Find where the given text appears and provide that cell's center as [x, y] coordinate. 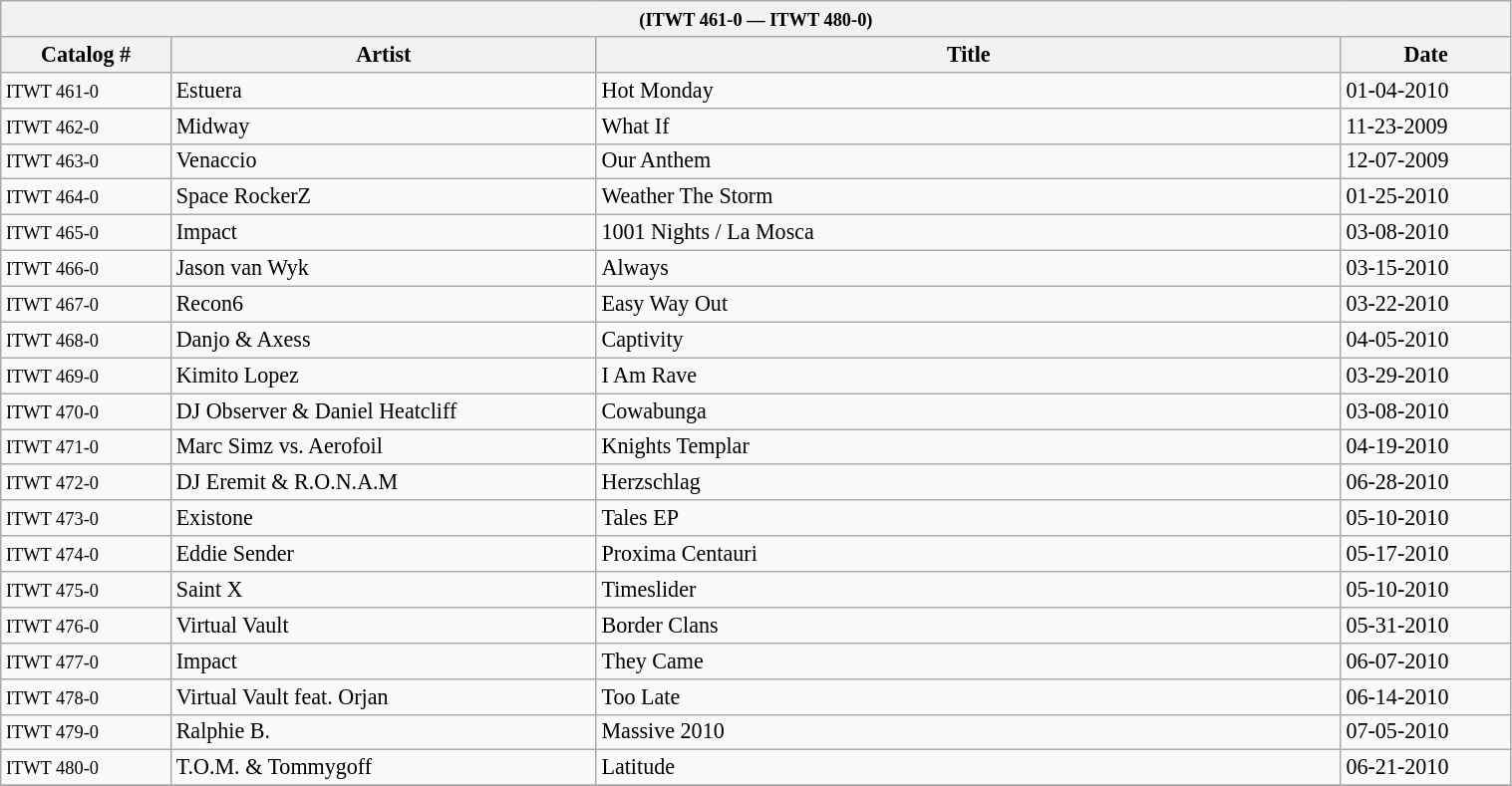
Herzschlag [969, 482]
Midway [383, 126]
Our Anthem [969, 161]
Too Late [969, 696]
Catalog # [86, 54]
03-22-2010 [1425, 304]
Eddie Sender [383, 554]
03-15-2010 [1425, 268]
ITWT 471-0 [86, 446]
ITWT 467-0 [86, 304]
06-28-2010 [1425, 482]
Jason van Wyk [383, 268]
Date [1425, 54]
01-25-2010 [1425, 197]
ITWT 472-0 [86, 482]
Weather The Storm [969, 197]
Easy Way Out [969, 304]
Danjo & Axess [383, 340]
1001 Nights / La Mosca [969, 232]
ITWT 475-0 [86, 589]
Knights Templar [969, 446]
ITWT 479-0 [86, 732]
What If [969, 126]
Saint X [383, 589]
ITWT 480-0 [86, 768]
ITWT 469-0 [86, 376]
Kimito Lopez [383, 376]
11-23-2009 [1425, 126]
ITWT 463-0 [86, 161]
ITWT 478-0 [86, 696]
DJ Eremit & R.O.N.A.M [383, 482]
T.O.M. & Tommygoff [383, 768]
Captivity [969, 340]
Virtual Vault feat. Orjan [383, 696]
ITWT 462-0 [86, 126]
Artist [383, 54]
Space RockerZ [383, 197]
Marc Simz vs. Aerofoil [383, 446]
ITWT 473-0 [86, 518]
Massive 2010 [969, 732]
04-19-2010 [1425, 446]
Border Clans [969, 625]
Always [969, 268]
12-07-2009 [1425, 161]
ITWT 477-0 [86, 660]
05-31-2010 [1425, 625]
They Came [969, 660]
ITWT 468-0 [86, 340]
07-05-2010 [1425, 732]
05-17-2010 [1425, 554]
01-04-2010 [1425, 90]
06-21-2010 [1425, 768]
Timeslider [969, 589]
Tales EP [969, 518]
Ralphie B. [383, 732]
Cowabunga [969, 410]
ITWT 465-0 [86, 232]
Title [969, 54]
06-07-2010 [1425, 660]
Proxima Centauri [969, 554]
I Am Rave [969, 376]
Estuera [383, 90]
Venaccio [383, 161]
ITWT 461-0 [86, 90]
Hot Monday [969, 90]
DJ Observer & Daniel Heatcliff [383, 410]
06-14-2010 [1425, 696]
ITWT 474-0 [86, 554]
Existone [383, 518]
ITWT 470-0 [86, 410]
ITWT 466-0 [86, 268]
Virtual Vault [383, 625]
Recon6 [383, 304]
Latitude [969, 768]
ITWT 476-0 [86, 625]
04-05-2010 [1425, 340]
ITWT 464-0 [86, 197]
(ITWT 461-0 — ITWT 480-0) [756, 18]
03-29-2010 [1425, 376]
